Find where the given text appears and provide that cell's center as [X, Y] coordinate. 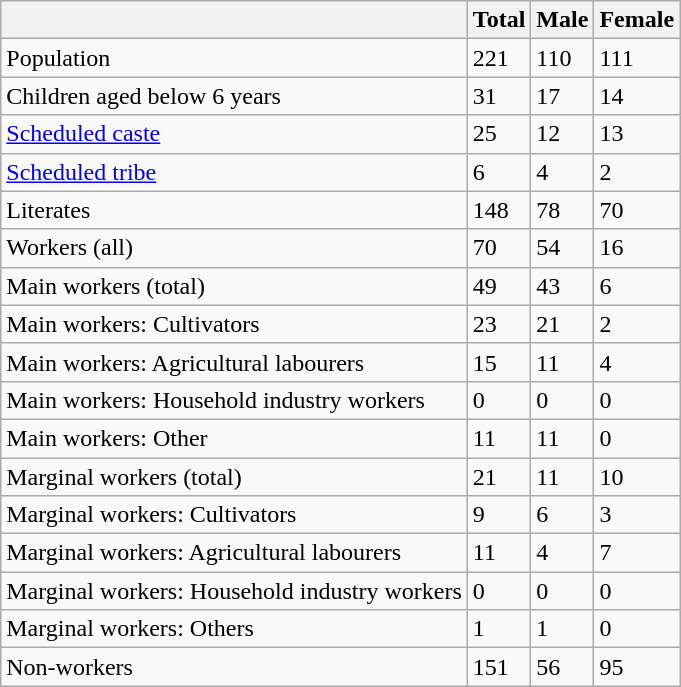
Main workers: Household industry workers [234, 400]
Female [637, 20]
Total [499, 20]
49 [499, 286]
Children aged below 6 years [234, 96]
Marginal workers: Others [234, 629]
Marginal workers: Agricultural labourers [234, 553]
Workers (all) [234, 248]
12 [562, 134]
Marginal workers (total) [234, 477]
Scheduled caste [234, 134]
148 [499, 210]
54 [562, 248]
Marginal workers: Household industry workers [234, 591]
31 [499, 96]
15 [499, 362]
Main workers: Cultivators [234, 324]
3 [637, 515]
17 [562, 96]
Male [562, 20]
25 [499, 134]
151 [499, 667]
Marginal workers: Cultivators [234, 515]
Main workers (total) [234, 286]
14 [637, 96]
9 [499, 515]
23 [499, 324]
Main workers: Agricultural labourers [234, 362]
Literates [234, 210]
7 [637, 553]
78 [562, 210]
10 [637, 477]
95 [637, 667]
13 [637, 134]
43 [562, 286]
Main workers: Other [234, 438]
Population [234, 58]
Non-workers [234, 667]
111 [637, 58]
Scheduled tribe [234, 172]
56 [562, 667]
110 [562, 58]
221 [499, 58]
16 [637, 248]
